Return (X, Y) of the center of cell containing provided text 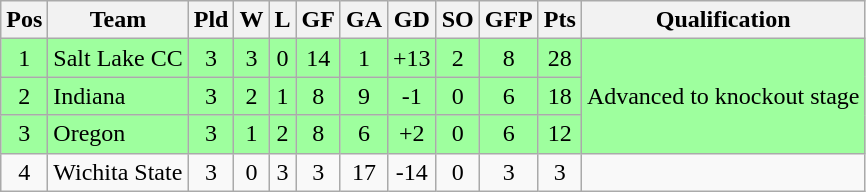
18 (560, 96)
Pos (24, 20)
Advanced to knockout stage (723, 96)
GD (412, 20)
Team (118, 20)
GA (364, 20)
28 (560, 58)
4 (24, 172)
Salt Lake CC (118, 58)
Wichita State (118, 172)
GFP (508, 20)
+13 (412, 58)
Qualification (723, 20)
L (282, 20)
-14 (412, 172)
Oregon (118, 134)
SO (458, 20)
Pld (211, 20)
12 (560, 134)
+2 (412, 134)
17 (364, 172)
W (252, 20)
9 (364, 96)
-1 (412, 96)
14 (318, 58)
GF (318, 20)
Pts (560, 20)
Indiana (118, 96)
